Find where the given text appears and provide that cell's center as [X, Y] coordinate. 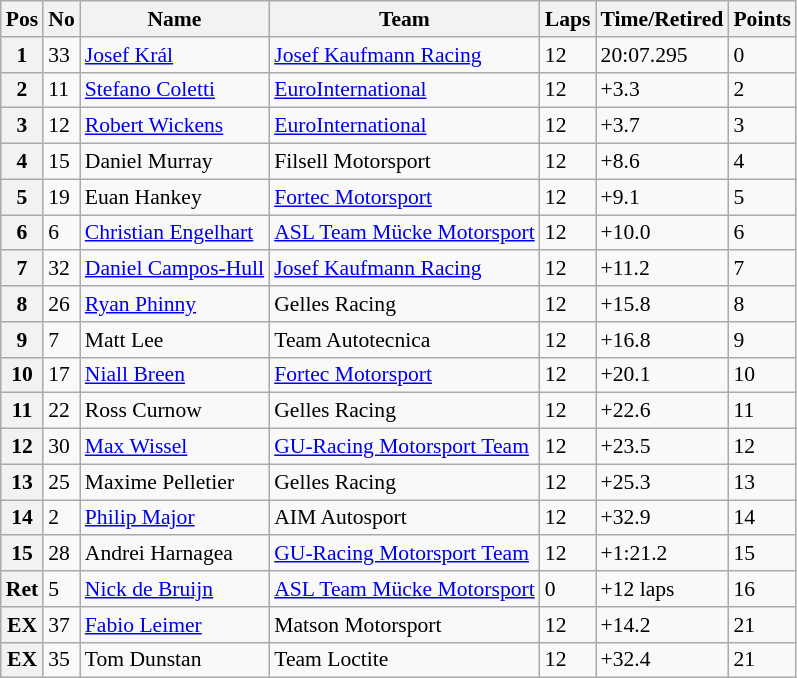
AIM Autosport [404, 518]
+22.6 [662, 411]
Name [174, 19]
1 [22, 55]
Euan Hankey [174, 197]
19 [62, 197]
Niall Breen [174, 375]
No [62, 19]
16 [762, 589]
33 [62, 55]
Stefano Coletti [174, 90]
Robert Wickens [174, 126]
37 [62, 625]
17 [62, 375]
35 [62, 660]
Josef Král [174, 55]
Points [762, 19]
Tom Dunstan [174, 660]
Team [404, 19]
Matson Motorsport [404, 625]
+8.6 [662, 162]
26 [62, 304]
Team Loctite [404, 660]
Team Autotecnica [404, 340]
Nick de Bruijn [174, 589]
Christian Engelhart [174, 233]
Ret [22, 589]
+3.3 [662, 90]
20:07.295 [662, 55]
Pos [22, 19]
Ryan Phinny [174, 304]
+10.0 [662, 233]
Maxime Pelletier [174, 482]
Daniel Campos-Hull [174, 269]
+9.1 [662, 197]
Max Wissel [174, 447]
32 [62, 269]
+3.7 [662, 126]
Matt Lee [174, 340]
30 [62, 447]
Philip Major [174, 518]
22 [62, 411]
Ross Curnow [174, 411]
+32.4 [662, 660]
+14.2 [662, 625]
+16.8 [662, 340]
+11.2 [662, 269]
28 [62, 554]
Fabio Leimer [174, 625]
Time/Retired [662, 19]
25 [62, 482]
+25.3 [662, 482]
+15.8 [662, 304]
+20.1 [662, 375]
+32.9 [662, 518]
+23.5 [662, 447]
Andrei Harnagea [174, 554]
Laps [568, 19]
Daniel Murray [174, 162]
+12 laps [662, 589]
Filsell Motorsport [404, 162]
+1:21.2 [662, 554]
